Extract the (x, y) coordinate from the center of the cell holding the provided text.  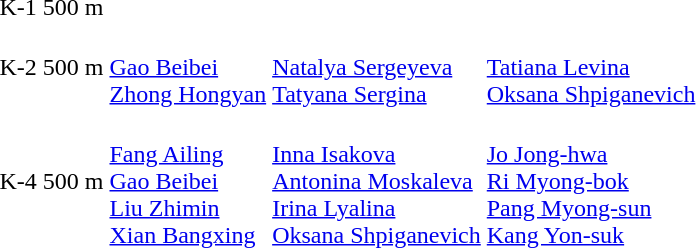
Natalya SergeyevaTatyana Sergina (377, 67)
Gao BeibeiZhong Hongyan (188, 67)
